Return the (x, y) coordinate for the center point of the cell that contains the specified text.  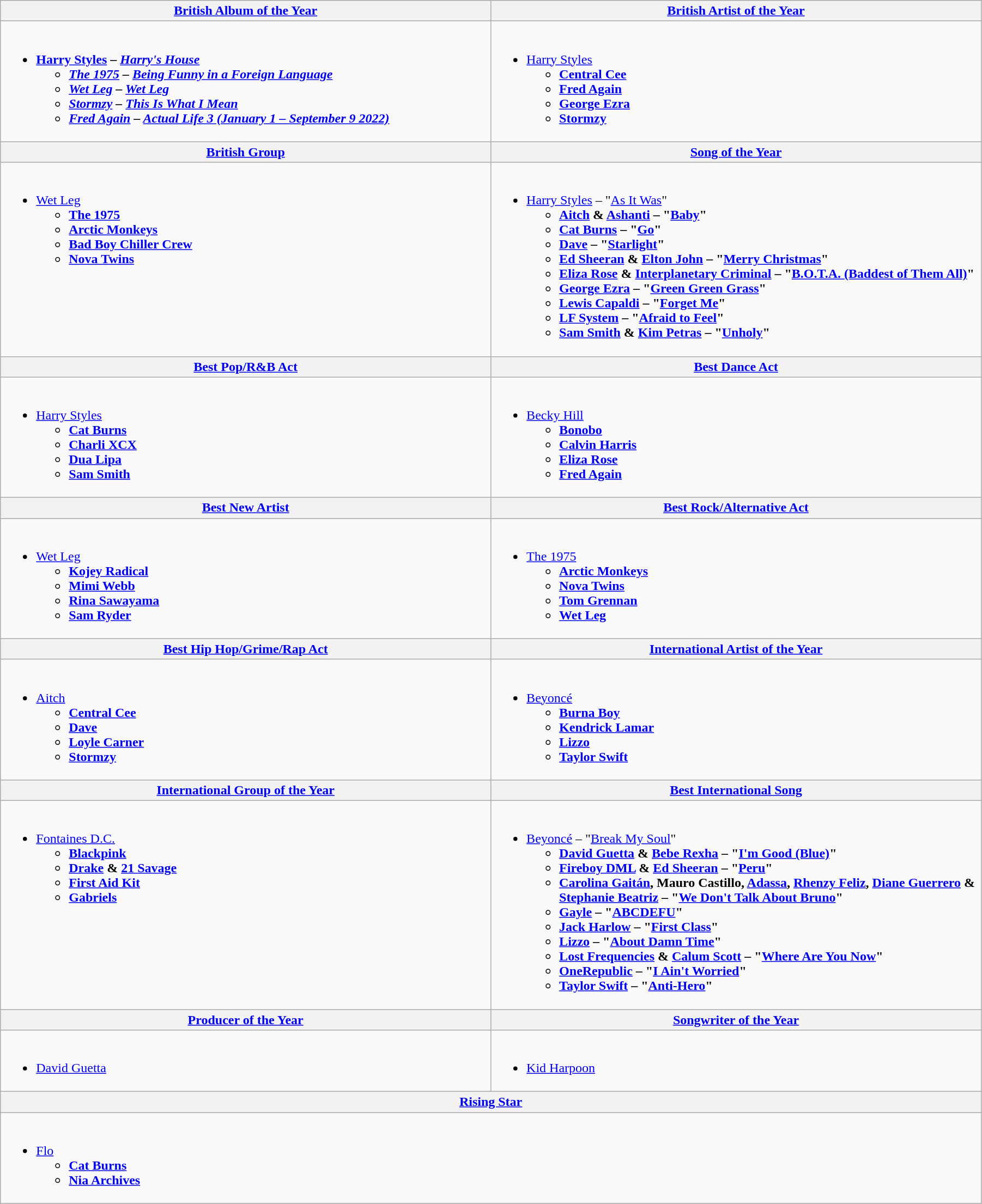
Rising Star (491, 1102)
Best Dance Act (736, 367)
Becky HillBonoboCalvin HarrisEliza RoseFred Again (736, 437)
British Group (246, 152)
Best Hip Hop/Grime/Rap Act (246, 649)
BeyoncéBurna BoyKendrick LamarLizzoTaylor Swift (736, 719)
Fontaines D.C.BlackpinkDrake & 21 SavageFirst Aid KitGabriels (246, 904)
International Group of the Year (246, 790)
Best Rock/Alternative Act (736, 508)
Harry StylesCat BurnsCharli XCXDua LipaSam Smith (246, 437)
British Album of the Year (246, 11)
Song of the Year (736, 152)
Best International Song (736, 790)
Kid Harpoon (736, 1061)
Producer of the Year (246, 1019)
Harry StylesCentral CeeFred AgainGeorge EzraStormzy (736, 82)
AitchCentral CeeDaveLoyle CarnerStormzy (246, 719)
Wet LegKojey RadicalMimi WebbRina SawayamaSam Ryder (246, 579)
FloCat BurnsNia Archives (491, 1158)
The 1975Arctic MonkeysNova TwinsTom GrennanWet Leg (736, 579)
David Guetta (246, 1061)
Wet LegThe 1975Arctic MonkeysBad Boy Chiller CrewNova Twins (246, 259)
International Artist of the Year (736, 649)
Songwriter of the Year (736, 1019)
Best New Artist (246, 508)
British Artist of the Year (736, 11)
Best Pop/R&B Act (246, 367)
